Provide the (X, Y) coordinate of the cell's center where the given text is located.  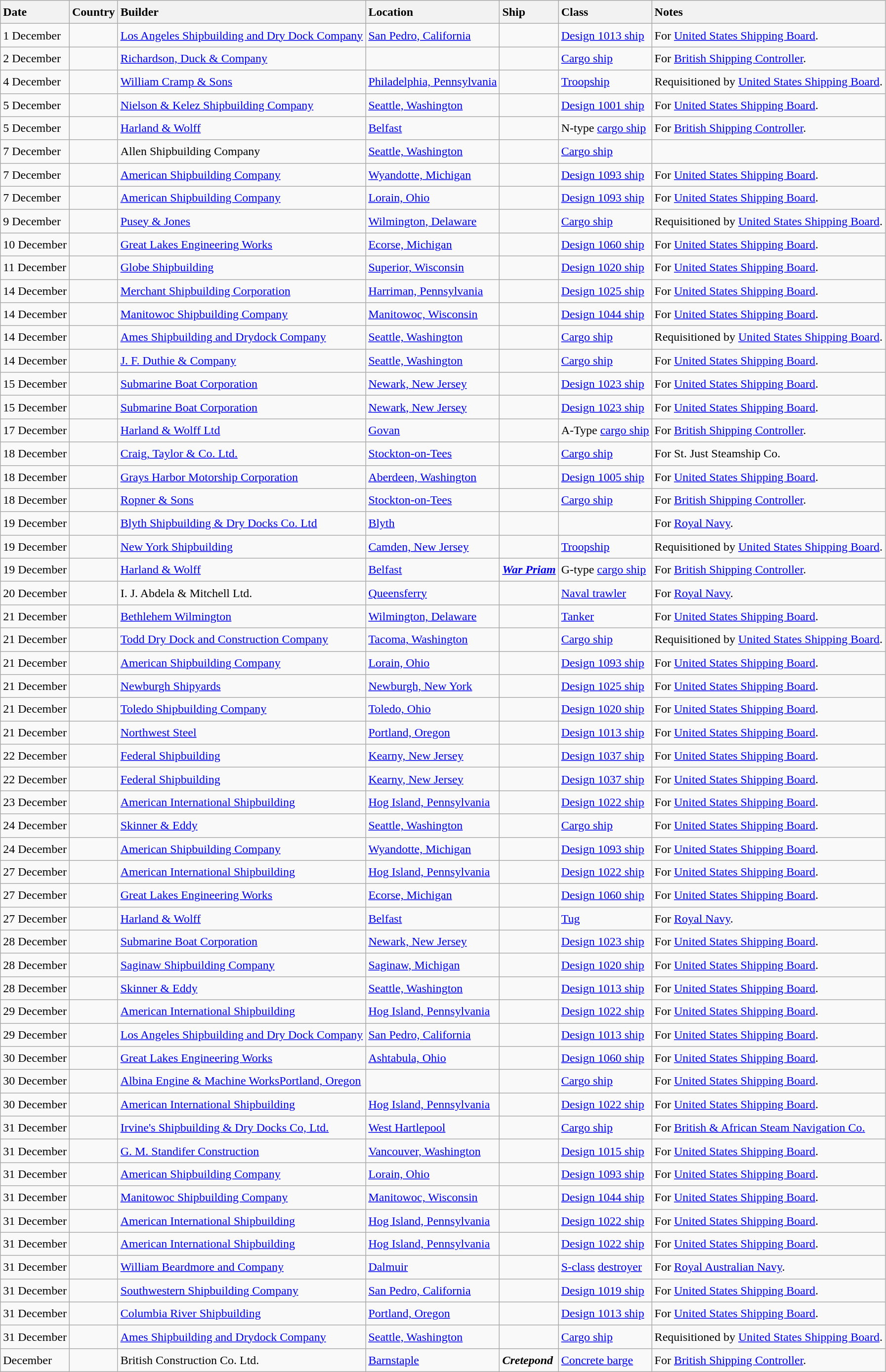
William Beardmore and Company (242, 1267)
Class (605, 12)
Globe Shipbuilding (242, 268)
A-Type cargo ship (605, 431)
Harriman, Pennsylvania (433, 291)
Design 1005 ship (605, 477)
Date (35, 12)
Tug (605, 919)
Tanker (605, 616)
Cretepond (529, 1360)
11 December (35, 268)
William Cramp & Sons (242, 82)
Grays Harbor Motorship Corporation (242, 477)
West Hartlepool (433, 1128)
Columbia River Shipbuilding (242, 1314)
Concrete barge (605, 1360)
Design 1001 ship (605, 105)
Newburgh Shipyards (242, 686)
Govan (433, 431)
Vancouver, Washington (433, 1151)
4 December (35, 82)
Ropner & Sons (242, 500)
Saginaw Shipbuilding Company (242, 965)
Richardson, Duck & Company (242, 58)
Design 1019 ship (605, 1290)
Queensferry (433, 593)
Merchant Shipbuilding Corporation (242, 291)
Todd Dry Dock and Construction Company (242, 639)
Country (93, 12)
G-type cargo ship (605, 570)
Superior, Wisconsin (433, 268)
Blyth Shipbuilding & Dry Docks Co. Ltd (242, 524)
Pusey & Jones (242, 221)
I. J. Abdela & Mitchell Ltd. (242, 593)
Toledo, Ohio (433, 709)
Ashtabula, Ohio (433, 1058)
23 December (35, 802)
Camden, New Jersey (433, 546)
Ship (529, 12)
Dalmuir (433, 1267)
N-type cargo ship (605, 128)
Newburgh, New York (433, 686)
10 December (35, 244)
Bethlehem Wilmington (242, 616)
Toledo Shipbuilding Company (242, 709)
1 December (35, 36)
G. M. Standifer Construction (242, 1151)
Irvine's Shipbuilding & Dry Docks Co, Ltd. (242, 1128)
Allen Shipbuilding Company (242, 151)
Naval trawler (605, 593)
S-class destroyer (605, 1267)
December (35, 1360)
British Construction Co. Ltd. (242, 1360)
Albina Engine & Machine WorksPortland, Oregon (242, 1082)
Craig, Taylor & Co. Ltd. (242, 453)
Notes (768, 12)
Harland & Wolff Ltd (242, 431)
9 December (35, 221)
Saginaw, Michigan (433, 965)
For Royal Australian Navy. (768, 1267)
Philadelphia, Pennsylvania (433, 82)
Aberdeen, Washington (433, 477)
20 December (35, 593)
Design 1015 ship (605, 1151)
Barnstaple (433, 1360)
Tacoma, Washington (433, 639)
17 December (35, 431)
War Priam (529, 570)
New York Shipbuilding (242, 546)
For St. Just Steamship Co. (768, 453)
Southwestern Shipbuilding Company (242, 1290)
Blyth (433, 524)
J. F. Duthie & Company (242, 361)
Location (433, 12)
For British & African Steam Navigation Co. (768, 1128)
Nielson & Kelez Shipbuilding Company (242, 105)
Northwest Steel (242, 733)
2 December (35, 58)
Builder (242, 12)
